Provide the (X, Y) coordinate of the cell's center where the given text is located.  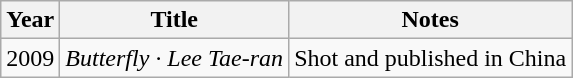
Year (30, 20)
2009 (30, 58)
Title (174, 20)
Shot and published in China (430, 58)
Butterfly · Lee Tae-ran (174, 58)
Notes (430, 20)
